For the text-containing cell, return its midpoint in [x, y] coordinate format. 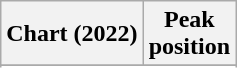
Peakposition [189, 34]
Chart (2022) [72, 34]
